Output the (x, y) coordinate of the center of the cell containing the given text.  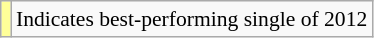
Indicates best-performing single of 2012 (192, 19)
